Output the (X, Y) coordinate of the center of the cell containing the given text.  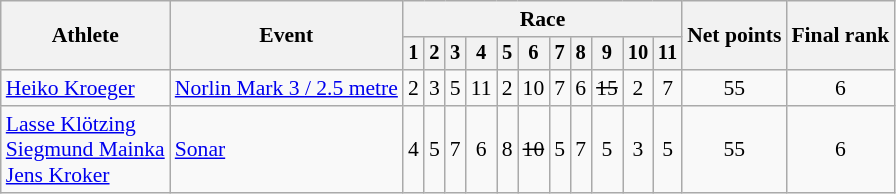
Net points (734, 36)
Event (286, 36)
Norlin Mark 3 / 2.5 metre (286, 88)
Heiko Kroeger (86, 88)
Race (542, 19)
Final rank (840, 36)
Sonar (286, 150)
Lasse KlötzingSiegmund MainkaJens Kroker (86, 150)
9 (607, 54)
1 (414, 54)
15 (607, 88)
Athlete (86, 36)
